From the cell containing the given text, extract its center point as (x, y) coordinate. 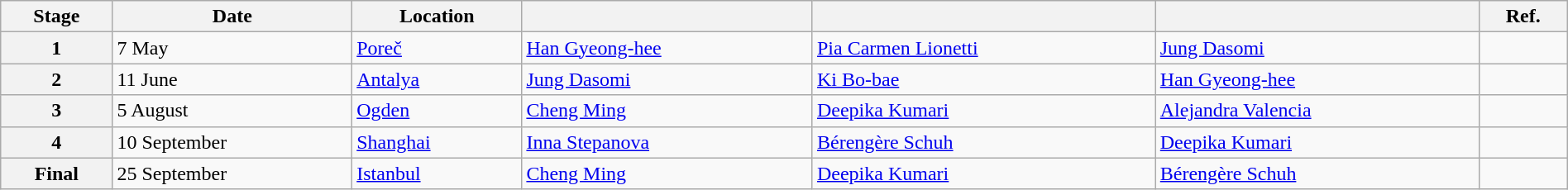
Pia Carmen Lionetti (984, 48)
Ref. (1523, 17)
Location (437, 17)
Final (56, 173)
3 (56, 111)
Date (232, 17)
7 May (232, 48)
5 August (232, 111)
Stage (56, 17)
Shanghai (437, 142)
2 (56, 79)
4 (56, 142)
Poreč (437, 48)
Ogden (437, 111)
10 September (232, 142)
1 (56, 48)
11 June (232, 79)
Alejandra Valencia (1317, 111)
Istanbul (437, 173)
Antalya (437, 79)
Ki Bo-bae (984, 79)
25 September (232, 173)
Inna Stepanova (667, 142)
